Output the (X, Y) coordinate of the center of the cell containing the given text.  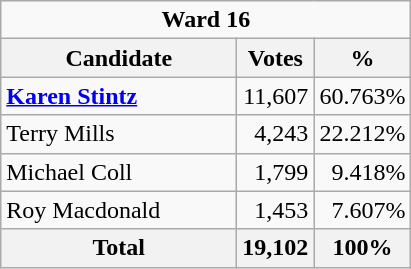
Roy Macdonald (119, 210)
Ward 16 (206, 20)
1,453 (276, 210)
Votes (276, 58)
Total (119, 248)
Karen Stintz (119, 96)
Terry Mills (119, 134)
60.763% (362, 96)
9.418% (362, 172)
4,243 (276, 134)
100% (362, 248)
Candidate (119, 58)
11,607 (276, 96)
19,102 (276, 248)
7.607% (362, 210)
Michael Coll (119, 172)
22.212% (362, 134)
% (362, 58)
1,799 (276, 172)
